Return the [X, Y] coordinate for the center point of the cell that contains the specified text.  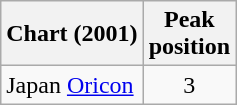
3 [189, 85]
Chart (2001) [72, 34]
Peakposition [189, 34]
Japan Oricon [72, 85]
